Capture the cell that displays the provided text and extract its (x, y) central coordinate. 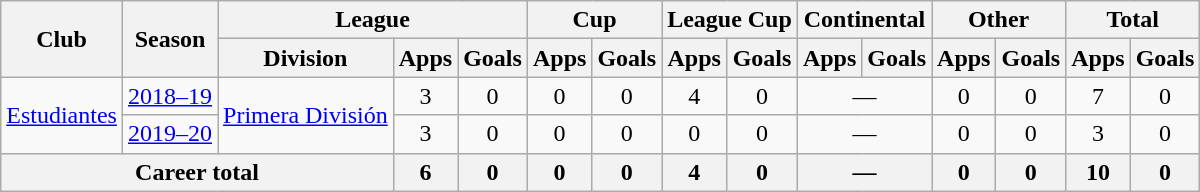
League (373, 20)
League Cup (730, 20)
Season (170, 39)
2019–20 (170, 134)
6 (425, 172)
Club (62, 39)
2018–19 (170, 96)
Continental (864, 20)
Career total (197, 172)
Total (1133, 20)
Division (306, 58)
Other (999, 20)
7 (1098, 96)
10 (1098, 172)
Cup (594, 20)
Estudiantes (62, 115)
Primera División (306, 115)
